Identify which cell holds the provided text, then report its [x, y] central coordinate. 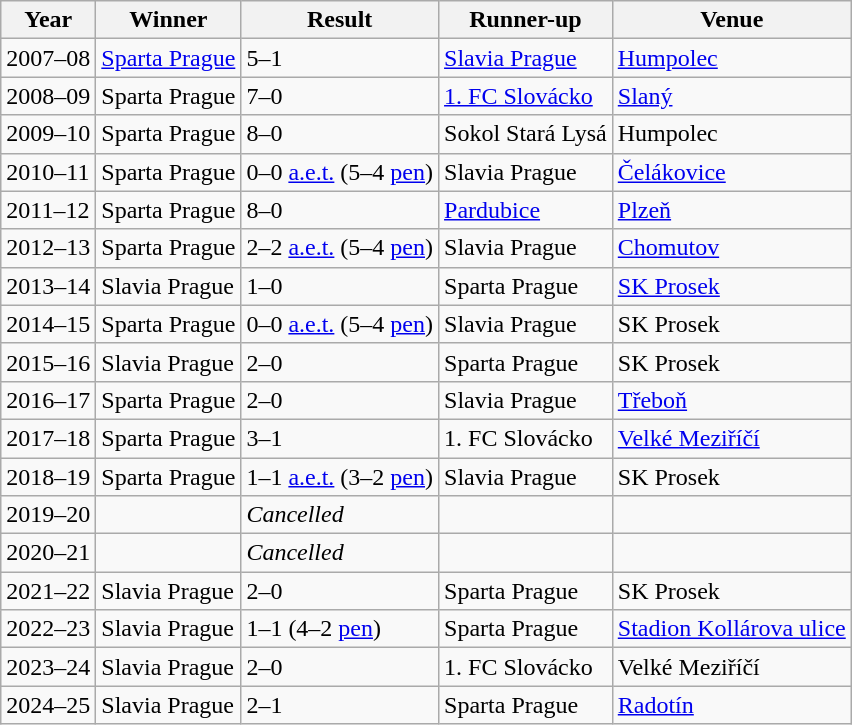
Winner [168, 20]
5–1 [340, 58]
2024–25 [48, 705]
Year [48, 20]
2007–08 [48, 58]
2014–15 [48, 324]
2015–16 [48, 362]
2018–19 [48, 477]
Sokol Stará Lysá [526, 134]
Stadion Kollárova ulice [732, 629]
2016–17 [48, 400]
Radotín [732, 705]
7–0 [340, 96]
2019–20 [48, 515]
2013–14 [48, 286]
2023–24 [48, 667]
2–2 a.e.t. (5–4 pen) [340, 248]
2017–18 [48, 438]
Pardubice [526, 210]
Plzeň [732, 210]
Slaný [732, 96]
Runner-up [526, 20]
2021–22 [48, 591]
2012–13 [48, 248]
1–0 [340, 286]
2020–21 [48, 553]
2011–12 [48, 210]
2010–11 [48, 172]
2009–10 [48, 134]
Chomutov [732, 248]
Venue [732, 20]
2–1 [340, 705]
Čelákovice [732, 172]
1–1 (4–2 pen) [340, 629]
2022–23 [48, 629]
2008–09 [48, 96]
3–1 [340, 438]
Třeboň [732, 400]
Result [340, 20]
1–1 a.e.t. (3–2 pen) [340, 477]
